Scan for the cell matching the given text and deliver its (X, Y) coordinate at center. 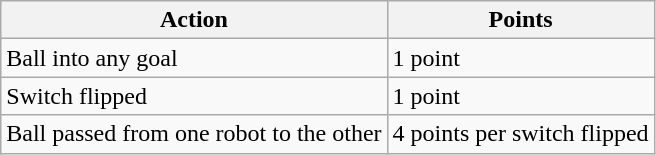
Ball passed from one robot to the other (194, 134)
Action (194, 20)
4 points per switch flipped (520, 134)
Ball into any goal (194, 58)
Points (520, 20)
Switch flipped (194, 96)
